From the cell containing the given text, extract its center point as [x, y] coordinate. 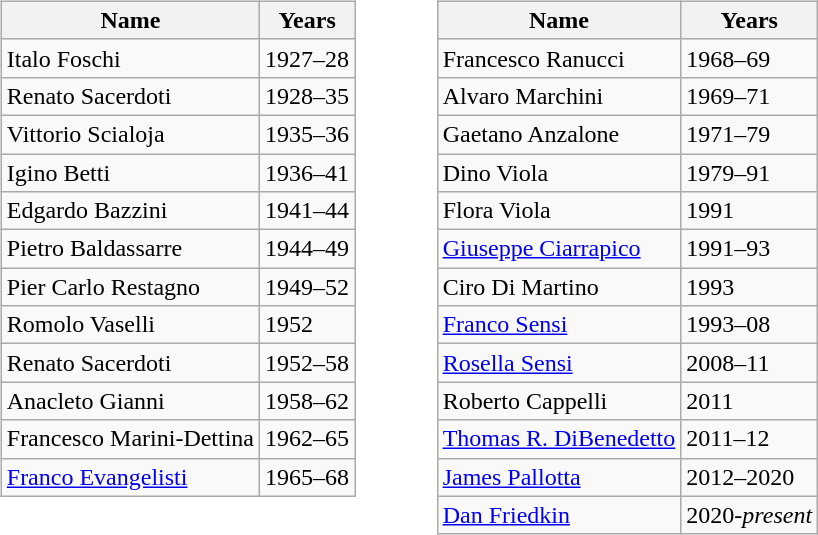
Francesco Marini-Dettina [130, 439]
James Pallotta [559, 477]
Dino Viola [559, 173]
Thomas R. DiBenedetto [559, 439]
Gaetano Anzalone [559, 134]
2011 [750, 401]
Alvaro Marchini [559, 96]
Romolo Vaselli [130, 325]
1941–44 [308, 211]
1949–52 [308, 287]
1993–08 [750, 325]
1991–93 [750, 249]
Flora Viola [559, 211]
Ciro Di Martino [559, 287]
Vittorio Scialoja [130, 134]
2012–2020 [750, 477]
1952–58 [308, 363]
2020-present [750, 515]
2011–12 [750, 439]
Francesco Ranucci [559, 58]
1991 [750, 211]
1965–68 [308, 477]
1969–71 [750, 96]
1971–79 [750, 134]
1936–41 [308, 173]
Dan Friedkin [559, 515]
Italo Foschi [130, 58]
Anacleto Gianni [130, 401]
Giuseppe Ciarrapico [559, 249]
1968–69 [750, 58]
1928–35 [308, 96]
Edgardo Bazzini [130, 211]
Roberto Cappelli [559, 401]
1935–36 [308, 134]
1952 [308, 325]
Igino Betti [130, 173]
Pier Carlo Restagno [130, 287]
1993 [750, 287]
Pietro Baldassarre [130, 249]
1927–28 [308, 58]
Rosella Sensi [559, 363]
Franco Evangelisti [130, 477]
1958–62 [308, 401]
2008–11 [750, 363]
1979–91 [750, 173]
Franco Sensi [559, 325]
1944–49 [308, 249]
1962–65 [308, 439]
